Capture the cell that displays the provided text and extract its (X, Y) central coordinate. 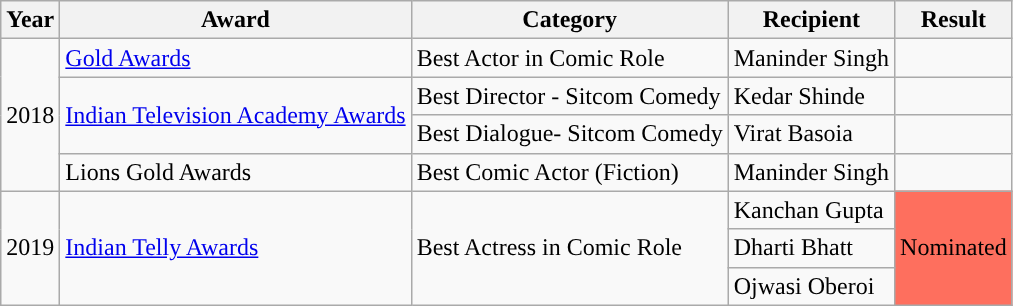
2018 (30, 115)
Nominated (954, 248)
Indian Telly Awards (236, 248)
2019 (30, 248)
Lions Gold Awards (236, 172)
Result (954, 20)
Kedar Shinde (811, 96)
Best Dialogue- Sitcom Comedy (570, 134)
Best Actress in Comic Role (570, 248)
Recipient (811, 20)
Award (236, 20)
Virat Basoia (811, 134)
Ojwasi Oberoi (811, 286)
Gold Awards (236, 58)
Dharti Bhatt (811, 248)
Best Director - Sitcom Comedy (570, 96)
Year (30, 20)
Best Comic Actor (Fiction) (570, 172)
Kanchan Gupta (811, 210)
Category (570, 20)
Indian Television Academy Awards (236, 115)
Best Actor in Comic Role (570, 58)
